From the cell containing the given text, extract its center point as (x, y) coordinate. 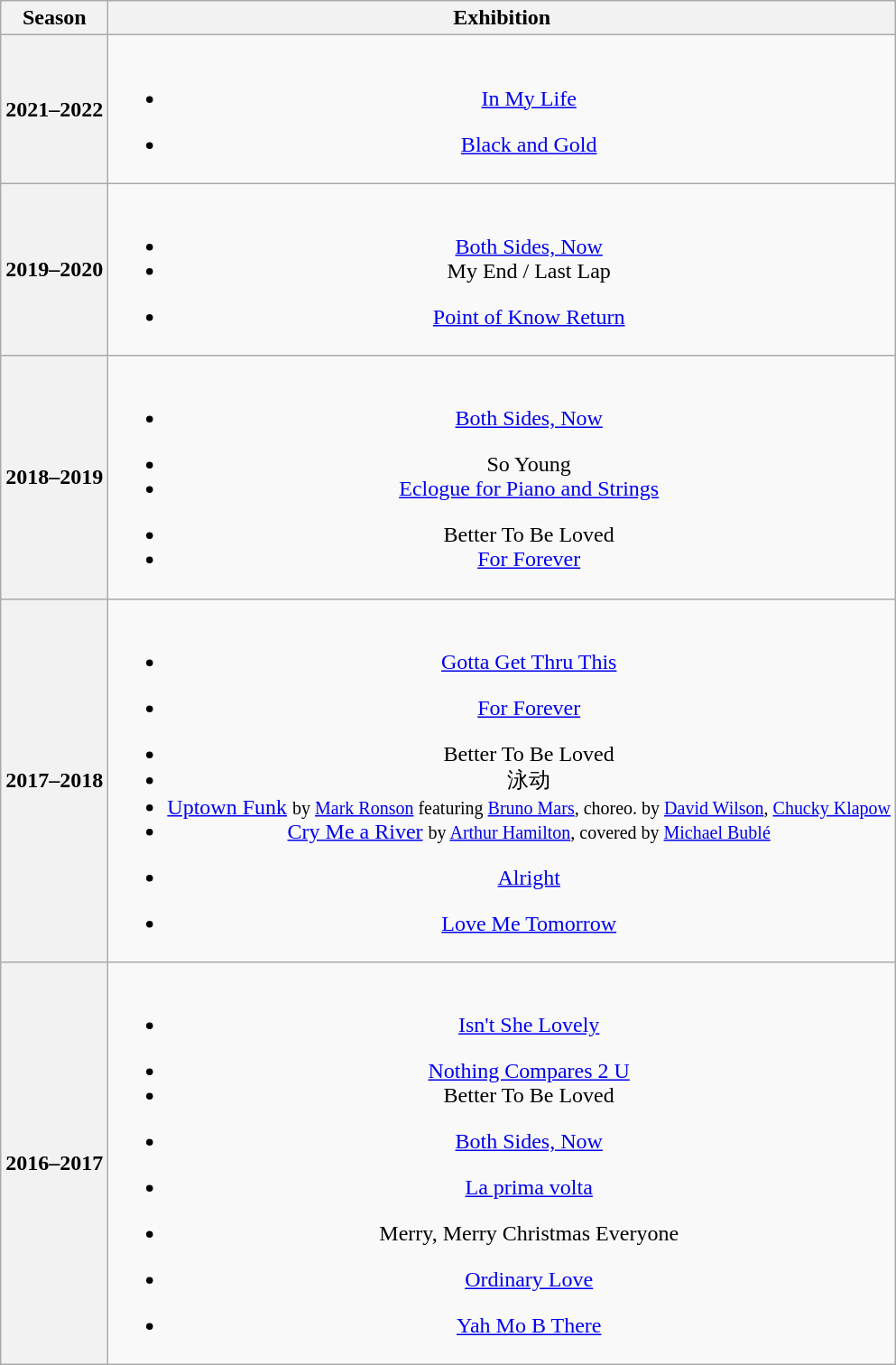
Exhibition (502, 18)
2016–2017 (54, 1164)
2017–2018 (54, 780)
Season (54, 18)
Isn't She Lovely Nothing Compares 2 U Better To Be Loved Both Sides, Now La prima volta Merry, Merry Christmas Everyone Ordinary Love Yah Mo B There (502, 1164)
Both Sides, Now So Young Eclogue for Piano and Strings Better To Be Loved For Forever (502, 477)
2019–2020 (54, 269)
In My Life Black and Gold (502, 109)
Both Sides, Now My End / Last Lap Point of Know Return (502, 269)
2018–2019 (54, 477)
2021–2022 (54, 109)
